Search for the cell housing the specified text and yield its [x, y] center coordinate. 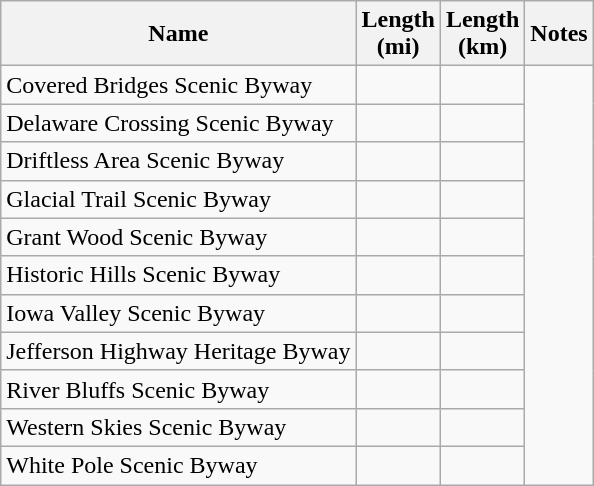
Historic Hills Scenic Byway [178, 275]
Name [178, 34]
Covered Bridges Scenic Byway [178, 85]
River Bluffs Scenic Byway [178, 389]
Grant Wood Scenic Byway [178, 237]
Iowa Valley Scenic Byway [178, 313]
Western Skies Scenic Byway [178, 427]
Length(mi) [398, 34]
Glacial Trail Scenic Byway [178, 199]
Driftless Area Scenic Byway [178, 161]
Delaware Crossing Scenic Byway [178, 123]
Length(km) [482, 34]
Notes [559, 34]
White Pole Scenic Byway [178, 465]
Jefferson Highway Heritage Byway [178, 351]
